Detect which cell encompasses the target text, then output its [x, y] center coordinate. 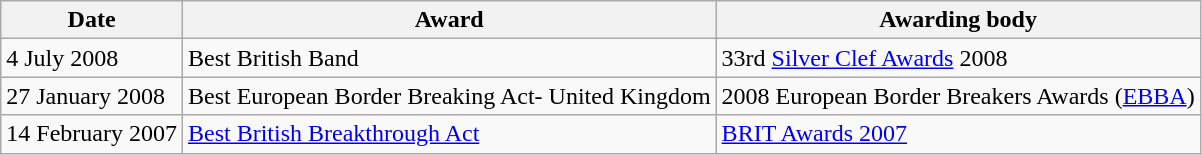
33rd Silver Clef Awards 2008 [958, 58]
Awarding body [958, 20]
27 January 2008 [92, 96]
Best British Band [449, 58]
14 February 2007 [92, 134]
Best British Breakthrough Act [449, 134]
Best European Border Breaking Act- United Kingdom [449, 96]
BRIT Awards 2007 [958, 134]
Date [92, 20]
Award [449, 20]
4 July 2008 [92, 58]
2008 European Border Breakers Awards (EBBA) [958, 96]
